Return [X, Y] of the center of cell containing provided text 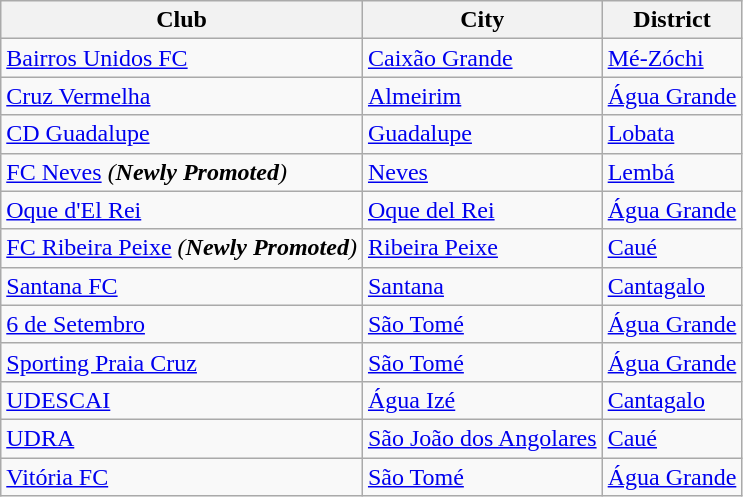
FC Ribeira Peixe (Newly Promoted) [182, 248]
Cruz Vermelha [182, 96]
Caixão Grande [482, 58]
6 de Setembro [182, 324]
City [482, 20]
UDRA [182, 438]
Ribeira Peixe [482, 248]
São João dos Angolares [482, 438]
Club [182, 20]
CD Guadalupe [182, 134]
District [672, 20]
Vitória FC [182, 477]
Sporting Praia Cruz [182, 362]
Guadalupe [482, 134]
Lobata [672, 134]
Mé-Zóchi [672, 58]
Água Izé [482, 400]
Oque d'El Rei [182, 210]
Santana [482, 286]
Oque del Rei [482, 210]
Neves [482, 172]
Bairros Unidos FC [182, 58]
Almeirim [482, 96]
Santana FC [182, 286]
FC Neves (Newly Promoted) [182, 172]
UDESCAI [182, 400]
Lembá [672, 172]
